Return (x, y) of the center of cell containing provided text 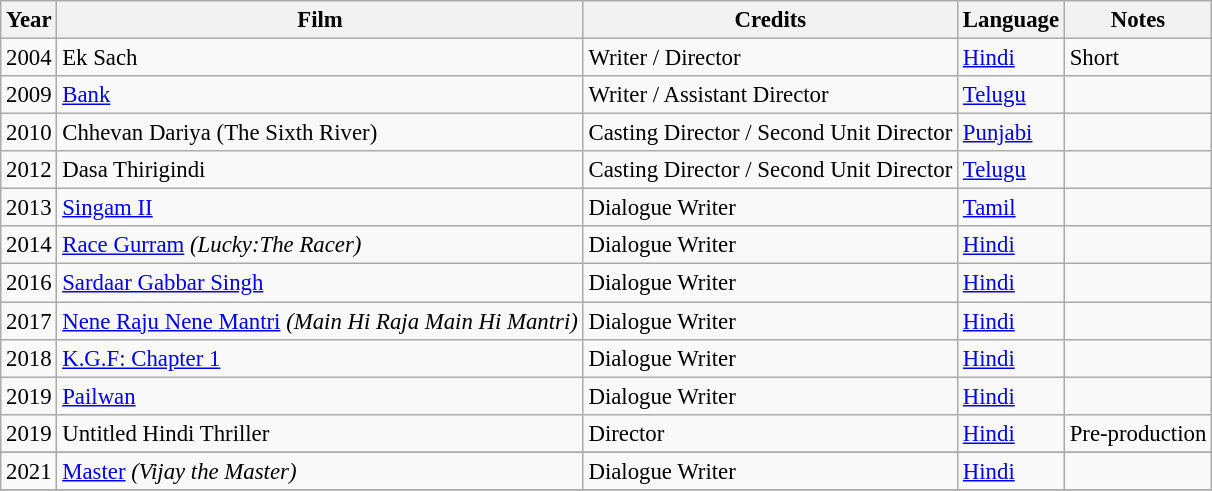
2013 (29, 208)
Writer / Director (770, 58)
2017 (29, 321)
2018 (29, 358)
2010 (29, 133)
Year (29, 20)
Ek Sach (320, 58)
Language (1012, 20)
Notes (1138, 20)
Sardaar Gabbar Singh (320, 283)
Tamil (1012, 208)
Dasa Thirigindi (320, 170)
K.G.F: Chapter 1 (320, 358)
Pre-production (1138, 433)
2016 (29, 283)
2021 (29, 471)
2009 (29, 95)
Film (320, 20)
Untitled Hindi Thriller (320, 433)
Short (1138, 58)
Singam II (320, 208)
Punjabi (1012, 133)
Credits (770, 20)
Writer / Assistant Director (770, 95)
Chhevan Dariya (The Sixth River) (320, 133)
Master (Vijay the Master) (320, 471)
2004 (29, 58)
Nene Raju Nene Mantri (Main Hi Raja Main Hi Mantri) (320, 321)
Race Gurram (Lucky:The Racer) (320, 245)
2014 (29, 245)
Bank (320, 95)
Pailwan (320, 396)
2012 (29, 170)
Director (770, 433)
